Pinpoint the cell where the given text exists, returning its (x, y) midpoint coordinate. 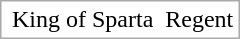
Regent (200, 19)
King of Sparta (82, 19)
